Output the (X, Y) coordinate of the center of the cell containing the given text.  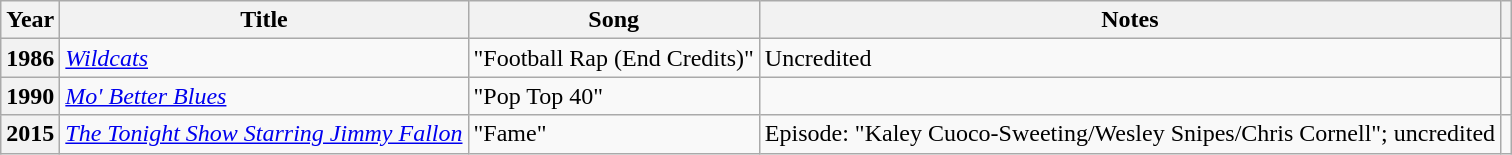
Notes (1130, 20)
Uncredited (1130, 58)
"Pop Top 40" (614, 96)
Wildcats (264, 58)
1986 (30, 58)
1990 (30, 96)
"Football Rap (End Credits)" (614, 58)
The Tonight Show Starring Jimmy Fallon (264, 134)
Episode: "Kaley Cuoco-Sweeting/Wesley Snipes/Chris Cornell"; uncredited (1130, 134)
Year (30, 20)
Song (614, 20)
Mo' Better Blues (264, 96)
Title (264, 20)
"Fame" (614, 134)
2015 (30, 134)
